Output the [x, y] coordinate of the center of the cell containing the given text.  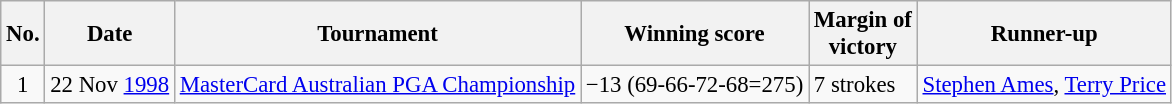
7 strokes [864, 85]
22 Nov 1998 [110, 85]
Runner-up [1044, 34]
No. [23, 34]
Date [110, 34]
Margin ofvictory [864, 34]
Stephen Ames, Terry Price [1044, 85]
MasterCard Australian PGA Championship [377, 85]
Winning score [695, 34]
1 [23, 85]
−13 (69-66-72-68=275) [695, 85]
Tournament [377, 34]
